Return the [X, Y] coordinate for the center point of the cell that contains the specified text.  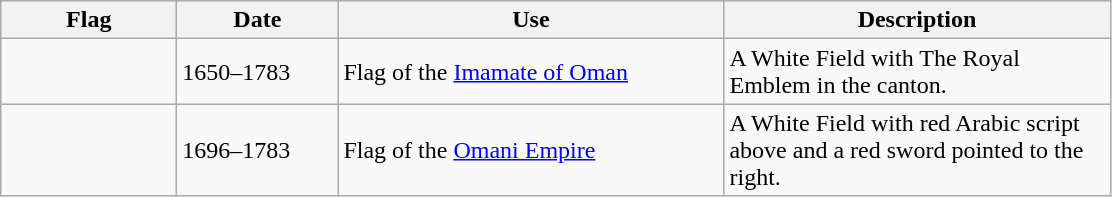
Flag of the Imamate of Oman [531, 72]
1650–1783 [258, 72]
Date [258, 20]
1696–1783 [258, 150]
Flag [89, 20]
A White Field with The Royal Emblem in the canton. [917, 72]
Use [531, 20]
Flag of the Omani Empire [531, 150]
A White Field with red Arabic script above and a red sword pointed to the right. [917, 150]
Description [917, 20]
